Search for the cell housing the specified text and yield its (x, y) center coordinate. 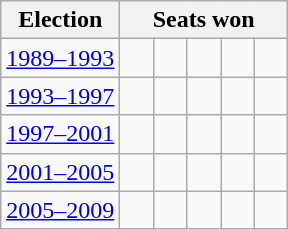
2001–2005 (60, 172)
2005–2009 (60, 210)
Election (60, 20)
1997–2001 (60, 134)
1989–1993 (60, 58)
Seats won (204, 20)
1993–1997 (60, 96)
